Identify which cell holds the provided text, then report its (X, Y) central coordinate. 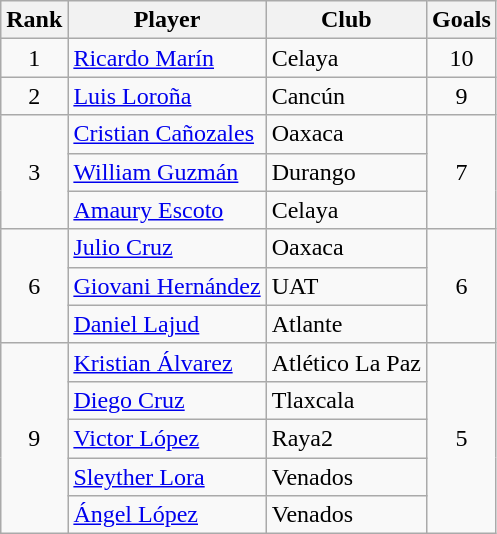
Rank (34, 20)
Atlante (346, 324)
7 (462, 172)
1 (34, 58)
Julio Cruz (167, 248)
Player (167, 20)
Club (346, 20)
Ángel López (167, 515)
10 (462, 58)
3 (34, 172)
UAT (346, 286)
Luis Loroña (167, 96)
Durango (346, 172)
William Guzmán (167, 172)
Cancún (346, 96)
2 (34, 96)
Goals (462, 20)
Amaury Escoto (167, 210)
Kristian Álvarez (167, 362)
Cristian Cañozales (167, 134)
Raya2 (346, 438)
Giovani Hernández (167, 286)
Tlaxcala (346, 400)
5 (462, 438)
Diego Cruz (167, 400)
Ricardo Marín (167, 58)
Daniel Lajud (167, 324)
Atlético La Paz (346, 362)
Victor López (167, 438)
Sleyther Lora (167, 477)
